Identify which cell holds the provided text, then report its [x, y] central coordinate. 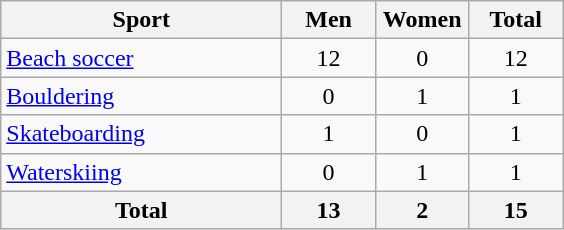
Waterskiing [142, 172]
Bouldering [142, 96]
Sport [142, 20]
Men [329, 20]
2 [422, 210]
Women [422, 20]
15 [516, 210]
Beach soccer [142, 58]
13 [329, 210]
Skateboarding [142, 134]
